Determine the [x, y] coordinate at the center of the cell enclosing the given text.  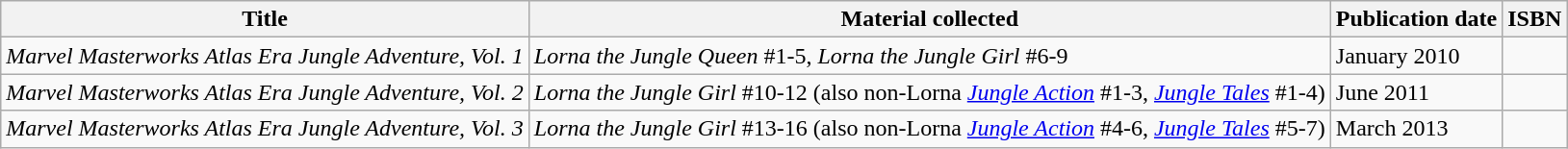
Lorna the Jungle Girl #13-16 (also non-Lorna Jungle Action #4-6, Jungle Tales #5-7) [930, 129]
Marvel Masterworks Atlas Era Jungle Adventure, Vol. 3 [266, 129]
Marvel Masterworks Atlas Era Jungle Adventure, Vol. 2 [266, 92]
Lorna the Jungle Girl #10-12 (also non-Lorna Jungle Action #1-3, Jungle Tales #1-4) [930, 92]
June 2011 [1416, 92]
March 2013 [1416, 129]
Publication date [1416, 19]
January 2010 [1416, 56]
Lorna the Jungle Queen #1-5, Lorna the Jungle Girl #6-9 [930, 56]
Marvel Masterworks Atlas Era Jungle Adventure, Vol. 1 [266, 56]
Title [266, 19]
Material collected [930, 19]
ISBN [1534, 19]
